From the cell containing the given text, extract its center point as (X, Y) coordinate. 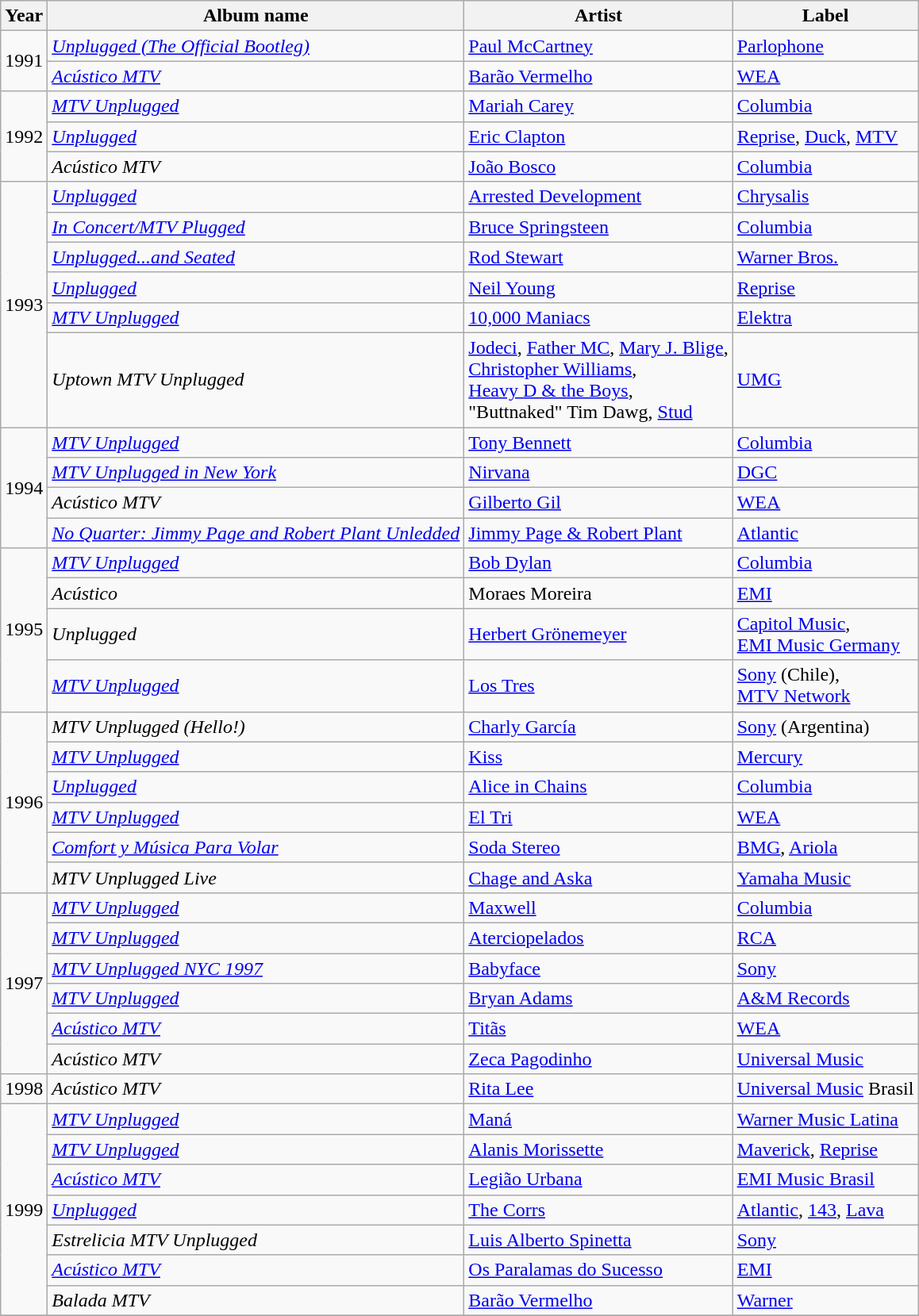
Reprise, Duck, MTV (825, 136)
El Tri (598, 817)
MTV Unplugged (Hello!) (256, 727)
Chrysalis (825, 197)
Babyface (598, 969)
MTV Unplugged NYC 1997 (256, 969)
10,000 Maniacs (598, 317)
Artist (598, 16)
Moraes Moreira (598, 593)
Unplugged (The Official Bootleg) (256, 46)
Charly García (598, 727)
Balada MTV (256, 1300)
Titãs (598, 1029)
In Concert/MTV Plugged (256, 227)
Soda Stereo (598, 847)
Maxwell (598, 907)
Reprise (825, 287)
EMI Music Brasil (825, 1180)
UMG (825, 379)
Warner Music Latina (825, 1119)
Album name (256, 16)
Rod Stewart (598, 257)
1995 (24, 630)
Maná (598, 1119)
Mariah Carey (598, 106)
DGC (825, 473)
Nirvana (598, 473)
Unplugged...and Seated (256, 257)
Yamaha Music (825, 877)
Atlantic (825, 533)
Year (24, 16)
Legião Urbana (598, 1180)
Zeca Pagodinho (598, 1059)
Acústico (256, 593)
Bob Dylan (598, 563)
A&M Records (825, 999)
1996 (24, 802)
Los Tres (598, 685)
Sony (Chile), MTV Network (825, 685)
Luis Alberto Spinetta (598, 1240)
João Bosco (598, 167)
Chage and Aska (598, 877)
Tony Bennett (598, 442)
1997 (24, 983)
Alice in Chains (598, 787)
Capitol Music,EMI Music Germany (825, 635)
Neil Young (598, 287)
Mercury (825, 757)
Eric Clapton (598, 136)
Paul McCartney (598, 46)
Gilberto Gil (598, 503)
Warner Bros. (825, 257)
Sony (Argentina) (825, 727)
RCA (825, 938)
Universal Music (825, 1059)
1993 (24, 305)
Uptown MTV Unplugged (256, 379)
1991 (24, 61)
1999 (24, 1210)
Arrested Development (598, 197)
Elektra (825, 317)
1994 (24, 487)
The Corrs (598, 1210)
Warner (825, 1300)
Estrelicia MTV Unplugged (256, 1240)
Maverick, Reprise (825, 1149)
Universal Music Brasil (825, 1089)
Kiss (598, 757)
Atlantic, 143, Lava (825, 1210)
Bryan Adams (598, 999)
Label (825, 16)
MTV Unplugged Live (256, 877)
MTV Unplugged in New York (256, 473)
Os Paralamas do Sucesso (598, 1270)
Parlophone (825, 46)
1992 (24, 136)
Bruce Springsteen (598, 227)
Herbert Grönemeyer (598, 635)
Alanis Morissette (598, 1149)
Comfort y Música Para Volar (256, 847)
1998 (24, 1089)
No Quarter: Jimmy Page and Robert Plant Unledded (256, 533)
Jodeci, Father MC, Mary J. Blige,Christopher Williams,Heavy D & the Boys,"Buttnaked" Tim Dawg, Stud (598, 379)
Aterciopelados (598, 938)
BMG, Ariola (825, 847)
Rita Lee (598, 1089)
Jimmy Page & Robert Plant (598, 533)
